Capture the cell that displays the provided text and extract its (x, y) central coordinate. 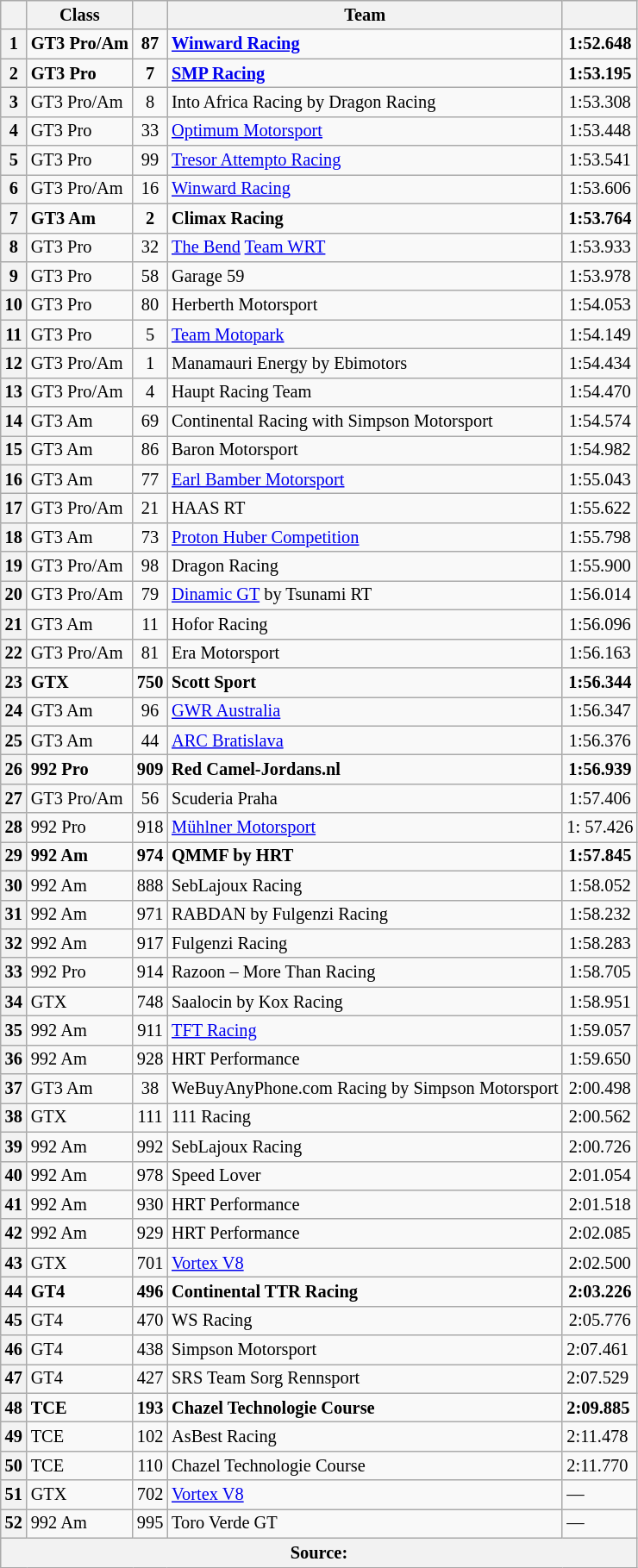
992 (150, 1146)
18 (14, 537)
2:05.776 (600, 1321)
1:54.434 (600, 363)
1:55.622 (600, 508)
928 (150, 1059)
QMMF by HRT (365, 856)
69 (150, 422)
77 (150, 479)
438 (150, 1350)
79 (150, 595)
49 (14, 1437)
Continental Racing with Simpson Motorsport (365, 422)
AsBest Racing (365, 1437)
12 (14, 363)
56 (150, 798)
1:56.344 (600, 682)
Into Africa Racing by Dragon Racing (365, 102)
80 (150, 305)
Source: (319, 1552)
2:00.498 (600, 1089)
40 (14, 1176)
1:54.470 (600, 392)
2:11.770 (600, 1465)
Mühlner Motorsport (365, 828)
1:57.406 (600, 798)
45 (14, 1321)
914 (150, 972)
WS Racing (365, 1321)
Optimum Motorsport (365, 131)
30 (14, 885)
The Bend Team WRT (365, 247)
701 (150, 1263)
26 (14, 769)
24 (14, 711)
Simpson Motorsport (365, 1350)
47 (14, 1378)
GWR Australia (365, 711)
1:53.448 (600, 131)
RABDAN by Fulgenzi Racing (365, 915)
911 (150, 1030)
15 (14, 450)
Earl Bamber Motorsport (365, 479)
Razoon – More Than Racing (365, 972)
Team (365, 15)
1:56.347 (600, 711)
750 (150, 682)
86 (150, 450)
929 (150, 1234)
1:56.163 (600, 653)
Haupt Racing Team (365, 392)
1:53.606 (600, 189)
34 (14, 1002)
ARC Bratislava (365, 740)
Garage 59 (365, 276)
20 (14, 595)
Toro Verde GT (365, 1523)
98 (150, 566)
23 (14, 682)
52 (14, 1523)
1:58.283 (600, 943)
1:53.541 (600, 160)
28 (14, 828)
111 Racing (365, 1117)
1:55.798 (600, 537)
41 (14, 1204)
96 (150, 711)
702 (150, 1495)
Scott Sport (365, 682)
39 (14, 1146)
58 (150, 276)
2:07.461 (600, 1350)
193 (150, 1408)
974 (150, 856)
SRS Team Sorg Rennsport (365, 1378)
22 (14, 653)
1:54.982 (600, 450)
81 (150, 653)
1:56.096 (600, 624)
31 (14, 915)
51 (14, 1495)
Team Motopark (365, 334)
Baron Motorsport (365, 450)
29 (14, 856)
17 (14, 508)
Tresor Attempto Racing (365, 160)
1:54.053 (600, 305)
102 (150, 1437)
Era Motorsport (365, 653)
36 (14, 1059)
Scuderia Praha (365, 798)
1: 57.426 (600, 828)
Continental TTR Racing (365, 1291)
917 (150, 943)
1:53.764 (600, 218)
10 (14, 305)
SMP Racing (365, 73)
111 (150, 1117)
1:58.232 (600, 915)
1:59.650 (600, 1059)
25 (14, 740)
37 (14, 1089)
1:56.939 (600, 769)
42 (14, 1234)
99 (150, 160)
48 (14, 1408)
1:57.845 (600, 856)
Dinamic GT by Tsunami RT (365, 595)
1:56.014 (600, 595)
2:07.529 (600, 1378)
971 (150, 915)
427 (150, 1378)
Proton Huber Competition (365, 537)
87 (150, 44)
Climax Racing (365, 218)
978 (150, 1176)
HAAS RT (365, 508)
995 (150, 1523)
73 (150, 537)
TFT Racing (365, 1030)
1:55.043 (600, 479)
9 (14, 276)
27 (14, 798)
1:54.574 (600, 422)
35 (14, 1030)
888 (150, 885)
748 (150, 1002)
918 (150, 828)
Speed Lover (365, 1176)
Manamauri Energy by Ebimotors (365, 363)
1:58.705 (600, 972)
6 (14, 189)
Saalocin by Kox Racing (365, 1002)
Herberth Motorsport (365, 305)
1:58.951 (600, 1002)
46 (14, 1350)
909 (150, 769)
Red Camel-Jordans.nl (365, 769)
WeBuyAnyPhone.com Racing by Simpson Motorsport (365, 1089)
2:00.562 (600, 1117)
2:02.085 (600, 1234)
2:03.226 (600, 1291)
1:53.978 (600, 276)
930 (150, 1204)
1:56.376 (600, 740)
2:01.518 (600, 1204)
2:11.478 (600, 1437)
2:01.054 (600, 1176)
19 (14, 566)
1:53.308 (600, 102)
1:53.933 (600, 247)
1:52.648 (600, 44)
1:54.149 (600, 334)
496 (150, 1291)
2:00.726 (600, 1146)
43 (14, 1263)
2:09.885 (600, 1408)
50 (14, 1465)
Fulgenzi Racing (365, 943)
110 (150, 1465)
470 (150, 1321)
1:58.052 (600, 885)
Dragon Racing (365, 566)
3 (14, 102)
Class (79, 15)
1:59.057 (600, 1030)
1:55.900 (600, 566)
13 (14, 392)
14 (14, 422)
Hofor Racing (365, 624)
1:53.195 (600, 73)
2:02.500 (600, 1263)
